Identify which cell holds the provided text, then report its [X, Y] central coordinate. 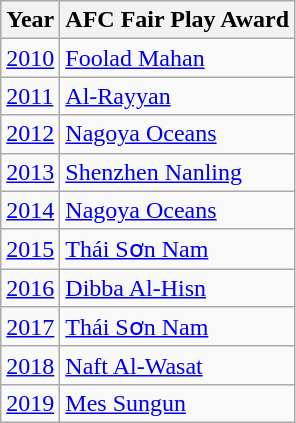
2010 [30, 58]
Foolad Mahan [178, 58]
AFC Fair Play Award [178, 20]
Year [30, 20]
2014 [30, 210]
Dibba Al-Hisn [178, 288]
2015 [30, 249]
2012 [30, 134]
2017 [30, 327]
2011 [30, 96]
2019 [30, 403]
Mes Sungun [178, 403]
2013 [30, 172]
Shenzhen Nanling [178, 172]
Al-Rayyan [178, 96]
Naft Al-Wasat [178, 365]
2016 [30, 288]
2018 [30, 365]
